Find where the given text appears and provide that cell's center as [x, y] coordinate. 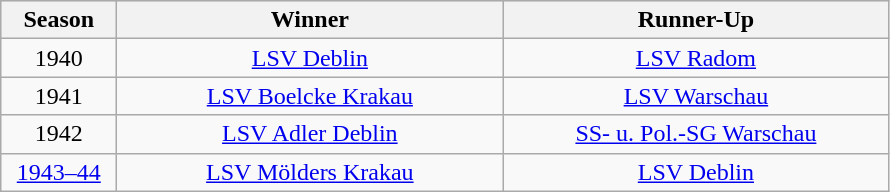
LSV Mölders Krakau [310, 172]
LSV Warschau [696, 96]
LSV Boelcke Krakau [310, 96]
Winner [310, 20]
1943–44 [59, 172]
LSV Adler Deblin [310, 134]
1942 [59, 134]
Season [59, 20]
SS- u. Pol.-SG Warschau [696, 134]
1941 [59, 96]
LSV Radom [696, 58]
1940 [59, 58]
Runner-Up [696, 20]
